Capture the cell that displays the provided text and extract its [x, y] central coordinate. 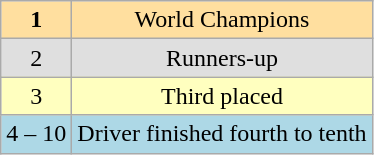
Driver finished fourth to tenth [222, 134]
1 [36, 20]
World Champions [222, 20]
2 [36, 58]
4 – 10 [36, 134]
Third placed [222, 96]
3 [36, 96]
Runners-up [222, 58]
